Extract the [x, y] coordinate from the center of the cell holding the provided text.  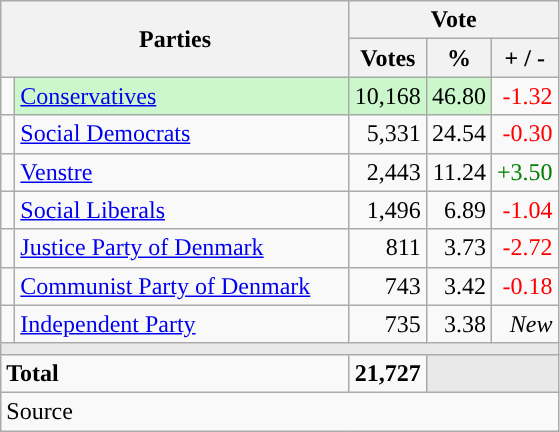
46.80 [458, 96]
Communist Party of Denmark [182, 286]
+ / - [524, 58]
Justice Party of Denmark [182, 248]
Votes [388, 58]
10,168 [388, 96]
2,443 [388, 172]
1,496 [388, 210]
Conservatives [182, 96]
5,331 [388, 134]
New [524, 324]
24.54 [458, 134]
3.38 [458, 324]
Venstre [182, 172]
Social Democrats [182, 134]
811 [388, 248]
Total [176, 373]
-1.04 [524, 210]
Source [280, 411]
743 [388, 286]
% [458, 58]
Vote [454, 20]
-2.72 [524, 248]
6.89 [458, 210]
3.42 [458, 286]
-0.18 [524, 286]
-1.32 [524, 96]
Parties [176, 39]
Social Liberals [182, 210]
3.73 [458, 248]
11.24 [458, 172]
Independent Party [182, 324]
-0.30 [524, 134]
+3.50 [524, 172]
735 [388, 324]
21,727 [388, 373]
